Output the (X, Y) coordinate of the center of the cell containing the given text.  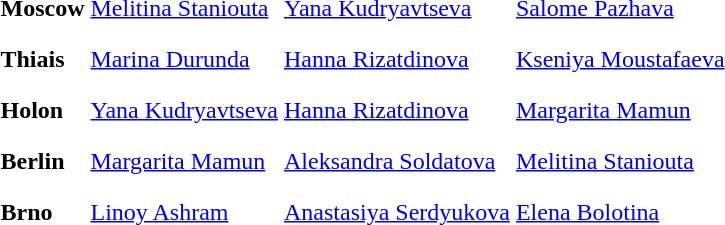
Margarita Mamun (184, 161)
Aleksandra Soldatova (396, 161)
Marina Durunda (184, 59)
Yana Kudryavtseva (184, 110)
